Capture the cell that displays the provided text and extract its (X, Y) central coordinate. 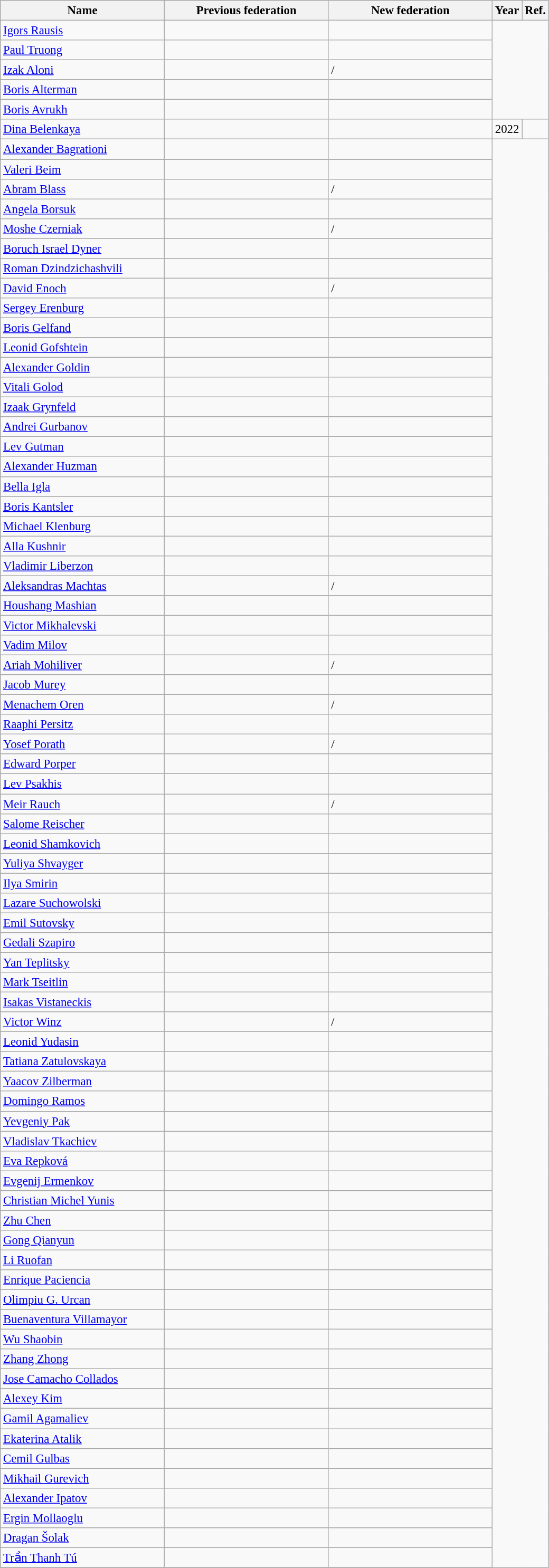
Jacob Murey (82, 685)
Sergey Erenburg (82, 308)
Yosef Porath (82, 744)
Boris Gelfand (82, 328)
Alexander Ipatov (82, 1498)
Evgenij Ermenkov (82, 1181)
Zhu Chen (82, 1220)
Valeri Beim (82, 169)
Cemil Gulbas (82, 1458)
Buenaventura Villamayor (82, 1320)
Li Ruofan (82, 1260)
Gedali Szapiro (82, 943)
Michael Klenburg (82, 526)
Gamil Agamaliev (82, 1419)
Gong Qianyun (82, 1240)
Paul Truong (82, 50)
Izaak Grynfeld (82, 407)
Isakas Vistaneckis (82, 1002)
Boris Avrukh (82, 110)
Meir Rauch (82, 804)
Lev Gutman (82, 447)
Menachem Oren (82, 705)
Houshang Mashian (82, 606)
Edward Porper (82, 764)
Ilya Smirin (82, 883)
2022 (507, 129)
Boris Alterman (82, 90)
Eva Repková (82, 1161)
Domingo Ramos (82, 1102)
Alla Kushnir (82, 546)
Dragan Šolak (82, 1538)
Vladimir Liberzon (82, 566)
New federation (411, 11)
Zhang Zhong (82, 1359)
Vladislav Tkachiev (82, 1141)
Yaacov Zilberman (82, 1082)
Leonid Yudasin (82, 1042)
Andrei Gurbanov (82, 427)
Salome Reischer (82, 824)
Vadim Milov (82, 645)
Aleksandras Machtas (82, 586)
Lazare Suchowolski (82, 903)
Yuliya Shvayger (82, 863)
Angela Borsuk (82, 209)
Boris Kantsler (82, 506)
Previous federation (246, 11)
Ref. (535, 11)
David Enoch (82, 288)
Dina Belenkaya (82, 129)
Year (507, 11)
Raaphi Persitz (82, 724)
Leonid Gofshtein (82, 348)
Leonid Shamkovich (82, 844)
Victor Mikhalevski (82, 625)
Alexander Huzman (82, 467)
Trần Thanh Tú (82, 1557)
Bella Igla (82, 486)
Ergin Mollaoglu (82, 1518)
Mikhail Gurevich (82, 1478)
Wu Shaobin (82, 1340)
Olimpiu G. Urcan (82, 1300)
Christian Michel Yunis (82, 1201)
Alexey Kim (82, 1399)
Emil Sutovsky (82, 923)
Name (82, 11)
Ekaterina Atalik (82, 1439)
Lev Psakhis (82, 784)
Ariah Mohiliver (82, 665)
Boruch Israel Dyner (82, 248)
Tatiana Zatulovskaya (82, 1062)
Alexander Bagrationi (82, 149)
Abram Blass (82, 189)
Victor Winz (82, 1022)
Mark Tseitlin (82, 982)
Moshe Czerniak (82, 228)
Alexander Goldin (82, 368)
Izak Aloni (82, 70)
Jose Camacho Collados (82, 1379)
Roman Dzindzichashvili (82, 269)
Enrique Paciencia (82, 1280)
Igors Rausis (82, 31)
Yevgeniy Pak (82, 1121)
Yan Teplitsky (82, 962)
Vitali Golod (82, 387)
